From the cell containing the given text, extract its center point as [X, Y] coordinate. 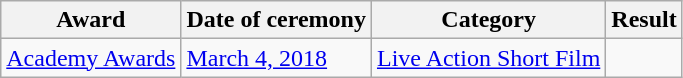
Date of ceremony [276, 20]
March 4, 2018 [276, 58]
Category [488, 20]
Live Action Short Film [488, 58]
Result [644, 20]
Award [91, 20]
Academy Awards [91, 58]
